Scan for the cell matching the given text and deliver its (x, y) coordinate at center. 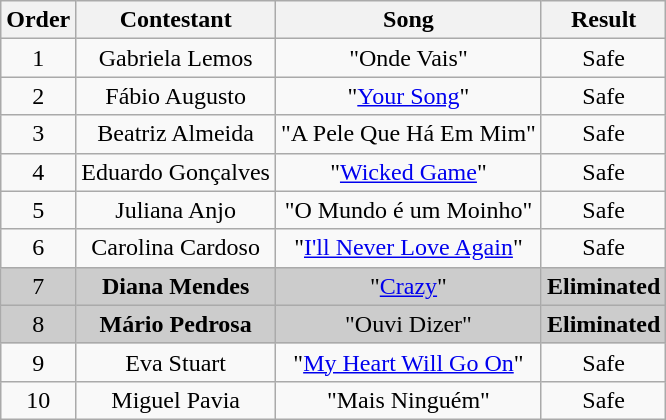
7 (38, 286)
Eduardo Gonçalves (176, 172)
5 (38, 210)
Song (408, 20)
"O Mundo é um Moinho" (408, 210)
2 (38, 96)
"Wicked Game" (408, 172)
4 (38, 172)
8 (38, 324)
"I'll Never Love Again" (408, 248)
"Mais Ninguém" (408, 400)
6 (38, 248)
"My Heart Will Go On" (408, 362)
Diana Mendes (176, 286)
Gabriela Lemos (176, 58)
Juliana Anjo (176, 210)
"Onde Vais" (408, 58)
Fábio Augusto (176, 96)
Carolina Cardoso (176, 248)
1 (38, 58)
Contestant (176, 20)
"Ouvi Dizer" (408, 324)
10 (38, 400)
Mário Pedrosa (176, 324)
Order (38, 20)
Result (603, 20)
Eva Stuart (176, 362)
"A Pele Que Há Em Mim" (408, 134)
Miguel Pavia (176, 400)
Beatriz Almeida (176, 134)
"Crazy" (408, 286)
9 (38, 362)
"Your Song" (408, 96)
3 (38, 134)
